Provide the (x, y) coordinate of the cell's center where the given text is located.  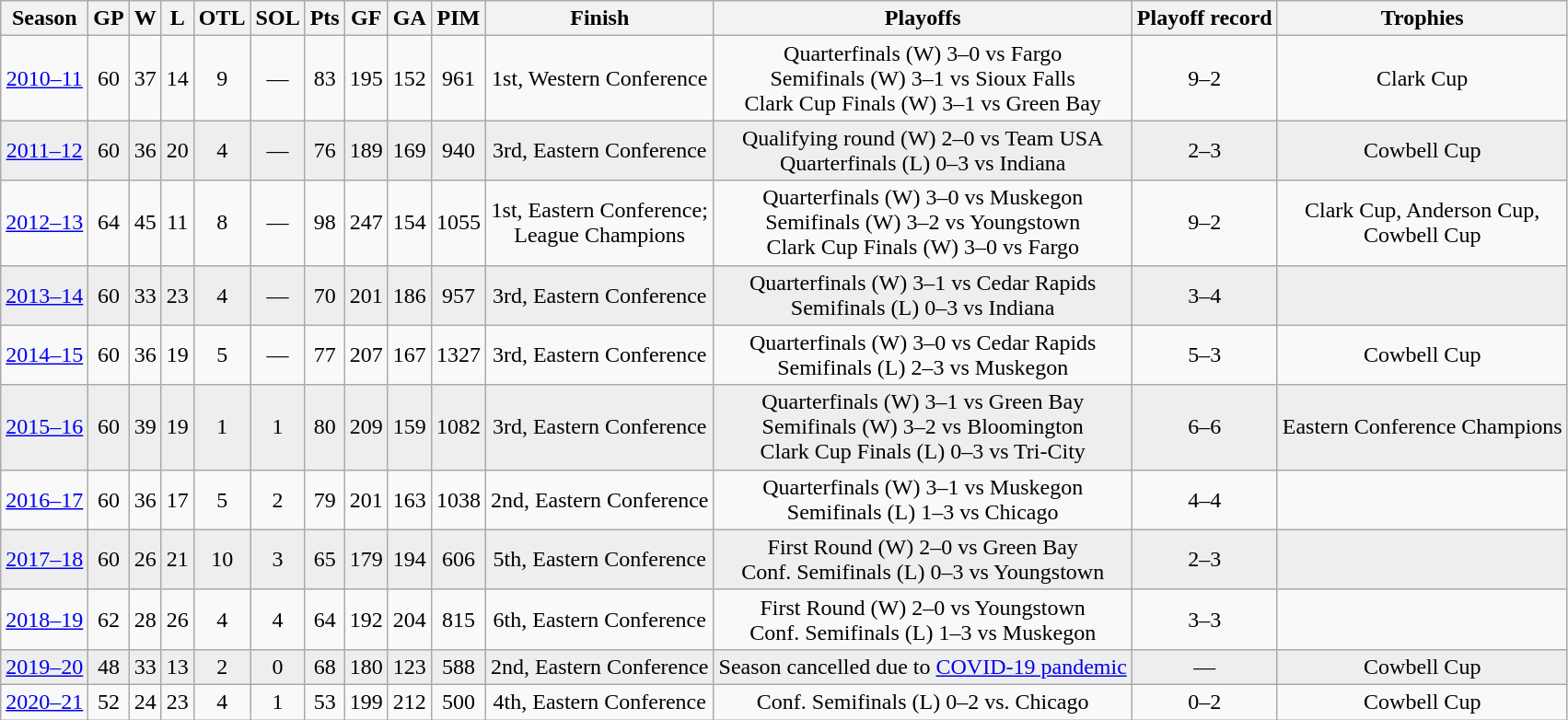
500 (459, 702)
606 (459, 560)
192 (366, 619)
815 (459, 619)
169 (409, 151)
940 (459, 151)
180 (366, 667)
588 (459, 667)
39 (145, 427)
Trophies (1422, 18)
Quarterfinals (W) 3–0 vs Muskegon Semifinals (W) 3–2 vs YoungstownClark Cup Finals (W) 3–0 vs Fargo (923, 223)
First Round (W) 2–0 vs YoungstownConf. Semifinals (L) 1–3 vs Muskegon (923, 619)
179 (366, 560)
3 (278, 560)
4th, Eastern Conference (599, 702)
Quarterfinals (W) 3–0 vs FargoSemifinals (W) 3–1 vs Sioux FallsClark Cup Finals (W) 3–1 vs Green Bay (923, 78)
195 (366, 78)
159 (409, 427)
28 (145, 619)
80 (324, 427)
45 (145, 223)
2013–14 (44, 295)
Quarterfinals (W) 3–1 vs Cedar RapidsSemifinals (L) 0–3 vs Indiana (923, 295)
207 (366, 355)
70 (324, 295)
Season (44, 18)
247 (366, 223)
3–3 (1204, 619)
212 (409, 702)
1st, Western Conference (599, 78)
1055 (459, 223)
2017–18 (44, 560)
13 (177, 667)
9 (222, 78)
SOL (278, 18)
52 (109, 702)
24 (145, 702)
6th, Eastern Conference (599, 619)
79 (324, 499)
Quarterfinals (W) 3–1 vs MuskegonSemifinals (L) 1–3 vs Chicago (923, 499)
10 (222, 560)
204 (409, 619)
957 (459, 295)
154 (409, 223)
Clark Cup, Anderson Cup,Cowbell Cup (1422, 223)
11 (177, 223)
2014–15 (44, 355)
Pts (324, 18)
GA (409, 18)
98 (324, 223)
4–4 (1204, 499)
209 (366, 427)
Clark Cup (1422, 78)
8 (222, 223)
3–4 (1204, 295)
Conf. Semifinals (L) 0–2 vs. Chicago (923, 702)
163 (409, 499)
Eastern Conference Champions (1422, 427)
2019–20 (44, 667)
48 (109, 667)
17 (177, 499)
68 (324, 667)
0 (278, 667)
53 (324, 702)
Quarterfinals (W) 3–0 vs Cedar RapidsSemifinals (L) 2–3 vs Muskegon (923, 355)
14 (177, 78)
20 (177, 151)
21 (177, 560)
76 (324, 151)
2015–16 (44, 427)
167 (409, 355)
1st, Eastern Conference; League Champions (599, 223)
37 (145, 78)
Qualifying round (W) 2–0 vs Team USAQuarterfinals (L) 0–3 vs Indiana (923, 151)
194 (409, 560)
123 (409, 667)
6–6 (1204, 427)
189 (366, 151)
65 (324, 560)
PIM (459, 18)
62 (109, 619)
0–2 (1204, 702)
W (145, 18)
5th, Eastern Conference (599, 560)
2016–17 (44, 499)
OTL (222, 18)
2018–19 (44, 619)
5–3 (1204, 355)
186 (409, 295)
1038 (459, 499)
First Round (W) 2–0 vs Green BayConf. Semifinals (L) 0–3 vs Youngstown (923, 560)
83 (324, 78)
961 (459, 78)
2020–21 (44, 702)
199 (366, 702)
Quarterfinals (W) 3–1 vs Green BaySemifinals (W) 3–2 vs BloomingtonClark Cup Finals (L) 0–3 vs Tri-City (923, 427)
2011–12 (44, 151)
Finish (599, 18)
Season cancelled due to COVID-19 pandemic (923, 667)
152 (409, 78)
2012–13 (44, 223)
1082 (459, 427)
L (177, 18)
Playoffs (923, 18)
2010–11 (44, 78)
GF (366, 18)
77 (324, 355)
Playoff record (1204, 18)
1327 (459, 355)
GP (109, 18)
